Identify which cell holds the provided text, then report its [X, Y] central coordinate. 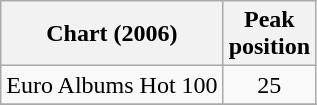
Chart (2006) [112, 34]
25 [269, 85]
Euro Albums Hot 100 [112, 85]
Peakposition [269, 34]
